Locate the cell with the specified text and output its [X, Y] center coordinate. 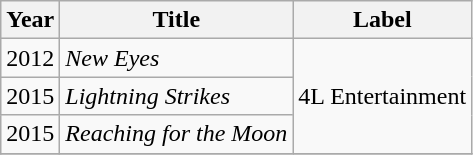
2012 [30, 58]
Title [176, 20]
4L Entertainment [382, 96]
Reaching for the Moon [176, 134]
Year [30, 20]
New Eyes [176, 58]
Label [382, 20]
Lightning Strikes [176, 96]
